Find where the given text appears and provide that cell's center as (x, y) coordinate. 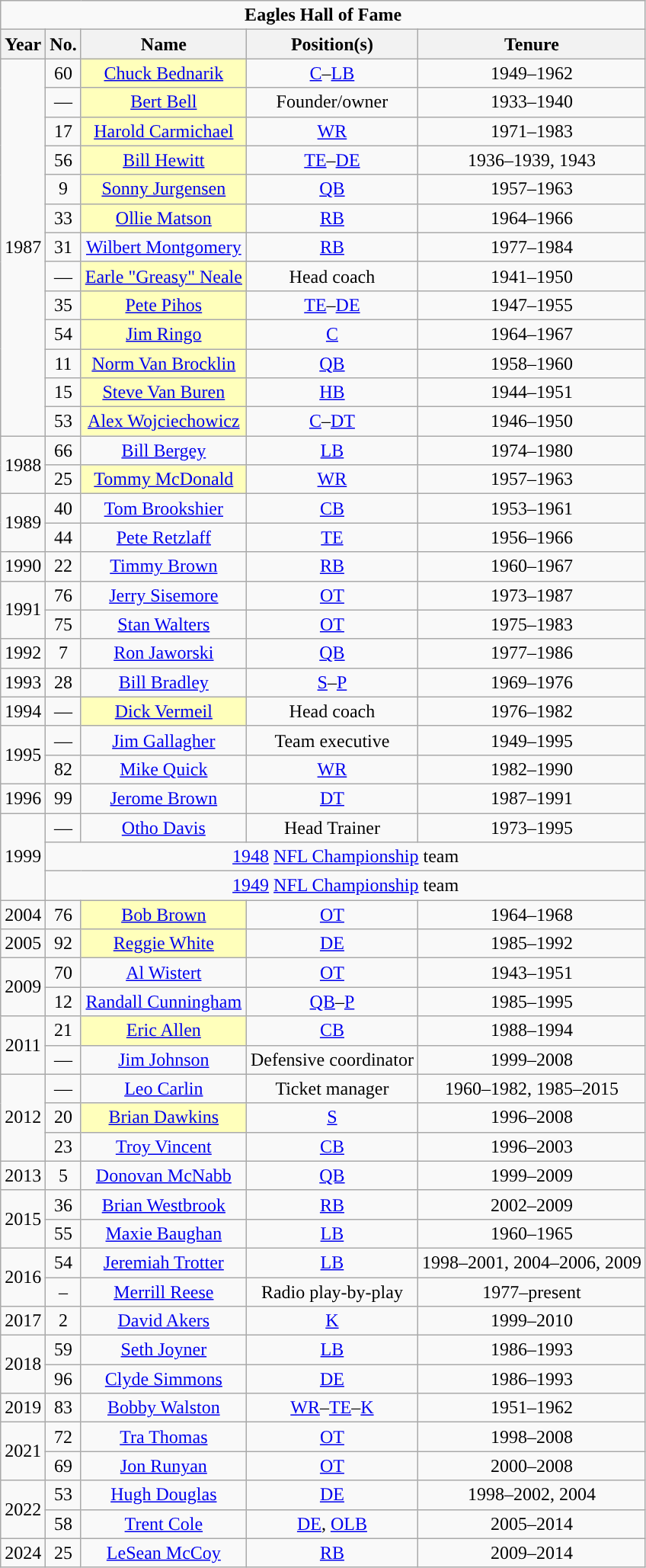
Team executive (332, 740)
Pete Pihos (163, 305)
Eagles Hall of Fame (323, 15)
1987 (23, 247)
Dick Vermeil (163, 711)
Hugh Douglas (163, 1495)
Pete Retzlaff (163, 537)
Chuck Bednarik (163, 73)
2005–2014 (532, 1524)
Tenure (532, 44)
2011 (23, 1045)
1999–2009 (532, 1175)
1995 (23, 755)
1999–2008 (532, 1060)
Brian Westbrook (163, 1204)
59 (63, 1350)
33 (63, 218)
1991 (23, 610)
2009 (23, 987)
2022 (23, 1509)
S–P (332, 682)
Wilbert Montgomery (163, 247)
Mike Quick (163, 769)
Head Trainer (332, 827)
Jerome Brown (163, 798)
1974–1980 (532, 451)
1976–1982 (532, 711)
1969–1976 (532, 682)
15 (63, 393)
2021 (23, 1451)
2016 (23, 1277)
75 (63, 624)
C–LB (332, 73)
1964–1967 (532, 334)
2017 (23, 1321)
83 (63, 1408)
Tom Brookshier (163, 508)
20 (63, 1117)
Name (163, 44)
Norm Van Brocklin (163, 364)
DE, OLB (332, 1524)
44 (63, 537)
Bobby Walston (163, 1408)
– (63, 1292)
C–DT (332, 422)
Tommy McDonald (163, 479)
1947–1955 (532, 305)
Bill Bradley (163, 682)
Clyde Simmons (163, 1379)
1948 NFL Championship team (346, 857)
1949 NFL Championship team (346, 886)
Maxie Baughan (163, 1233)
Ron Jaworski (163, 653)
Radio play-by-play (332, 1292)
1971–1983 (532, 131)
1990 (23, 566)
2015 (23, 1219)
Merrill Reese (163, 1292)
1960–1967 (532, 566)
72 (63, 1437)
1956–1966 (532, 537)
1960–1982, 1985–2015 (532, 1089)
Otho Davis (163, 827)
1992 (23, 653)
1964–1968 (532, 915)
2018 (23, 1364)
12 (63, 1002)
Position(s) (332, 44)
C (332, 334)
1988 (23, 465)
5 (63, 1175)
Tra Thomas (163, 1437)
36 (63, 1204)
1977–1986 (532, 653)
1933–1940 (532, 102)
23 (63, 1146)
92 (63, 944)
1987–1991 (532, 798)
99 (63, 798)
1951–1962 (532, 1408)
2004 (23, 915)
Steve Van Buren (163, 393)
1977–present (532, 1292)
1996–2003 (532, 1146)
Brian Dawkins (163, 1117)
1944–1951 (532, 393)
LeSean McCoy (163, 1553)
Founder/owner (332, 102)
1973–1995 (532, 827)
Alex Wojciechowicz (163, 422)
2005 (23, 944)
Trent Cole (163, 1524)
2000–2008 (532, 1466)
17 (63, 131)
Bob Brown (163, 915)
2019 (23, 1408)
Ticket manager (332, 1089)
1996 (23, 798)
2009–2014 (532, 1553)
K (332, 1321)
1989 (23, 523)
Sonny Jurgensen (163, 189)
70 (63, 973)
40 (63, 508)
1973–1987 (532, 595)
1949–1995 (532, 740)
Troy Vincent (163, 1146)
56 (63, 160)
HB (332, 393)
WR–TE–K (332, 1408)
2002–2009 (532, 1204)
82 (63, 769)
Eric Allen (163, 1031)
58 (63, 1524)
1999 (23, 856)
Stan Walters (163, 624)
David Akers (163, 1321)
96 (63, 1379)
35 (63, 305)
1946–1950 (532, 422)
69 (63, 1466)
1975–1983 (532, 624)
1998–2008 (532, 1437)
Timmy Brown (163, 566)
1994 (23, 711)
Bill Bergey (163, 451)
Al Wistert (163, 973)
S (332, 1117)
1998–2001, 2004–2006, 2009 (532, 1262)
Jim Gallagher (163, 740)
TE (332, 537)
Jim Ringo (163, 334)
2 (63, 1321)
22 (63, 566)
1949–1962 (532, 73)
Bert Bell (163, 102)
Jeremiah Trotter (163, 1262)
Jerry Sisemore (163, 595)
DT (332, 798)
Ollie Matson (163, 218)
11 (63, 364)
66 (63, 451)
9 (63, 189)
No. (63, 44)
Defensive coordinator (332, 1060)
1977–1984 (532, 247)
1960–1965 (532, 1233)
Seth Joyner (163, 1350)
1985–1995 (532, 1002)
Jon Runyan (163, 1466)
Earle "Greasy" Neale (163, 276)
1982–1990 (532, 769)
1998–2002, 2004 (532, 1495)
1999–2010 (532, 1321)
Donovan McNabb (163, 1175)
1988–1994 (532, 1031)
2013 (23, 1175)
31 (63, 247)
Randall Cunningham (163, 1002)
1996–2008 (532, 1117)
Bill Hewitt (163, 160)
Year (23, 44)
2012 (23, 1117)
1993 (23, 682)
1964–1966 (532, 218)
QB–P (332, 1002)
Jim Johnson (163, 1060)
1953–1961 (532, 508)
1941–1950 (532, 276)
55 (63, 1233)
1936–1939, 1943 (532, 160)
Reggie White (163, 944)
1943–1951 (532, 973)
1958–1960 (532, 364)
2024 (23, 1553)
Leo Carlin (163, 1089)
21 (63, 1031)
60 (63, 73)
28 (63, 682)
Harold Carmichael (163, 131)
7 (63, 653)
1985–1992 (532, 944)
